Find where the given text appears and provide that cell's center as [x, y] coordinate. 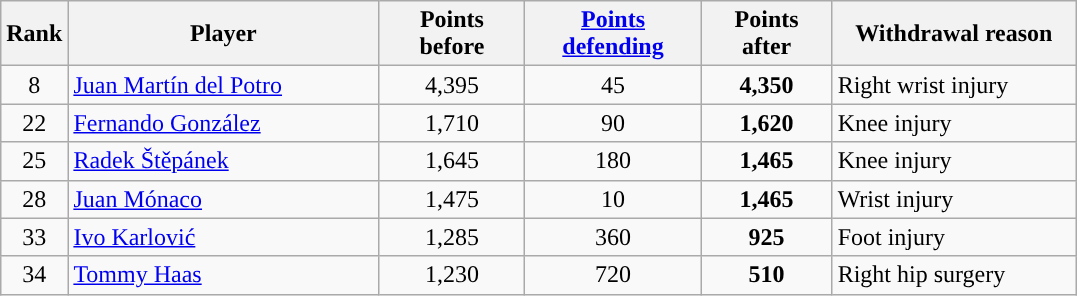
1,620 [766, 123]
1,230 [452, 275]
34 [34, 275]
10 [613, 199]
8 [34, 85]
Player [224, 34]
1,475 [452, 199]
4,350 [766, 85]
Tommy Haas [224, 275]
90 [613, 123]
Fernando González [224, 123]
45 [613, 85]
Wrist injury [954, 199]
28 [34, 199]
360 [613, 237]
Rank [34, 34]
1,645 [452, 161]
22 [34, 123]
1,285 [452, 237]
Points after [766, 34]
Right wrist injury [954, 85]
510 [766, 275]
4,395 [452, 85]
720 [613, 275]
25 [34, 161]
Right hip surgery [954, 275]
Ivo Karlović [224, 237]
Juan Martín del Potro [224, 85]
Radek Štěpánek [224, 161]
Foot injury [954, 237]
Juan Mónaco [224, 199]
Points defending [613, 34]
Points before [452, 34]
1,710 [452, 123]
180 [613, 161]
925 [766, 237]
33 [34, 237]
Withdrawal reason [954, 34]
